Determine the (x, y) coordinate at the center of the cell enclosing the given text.  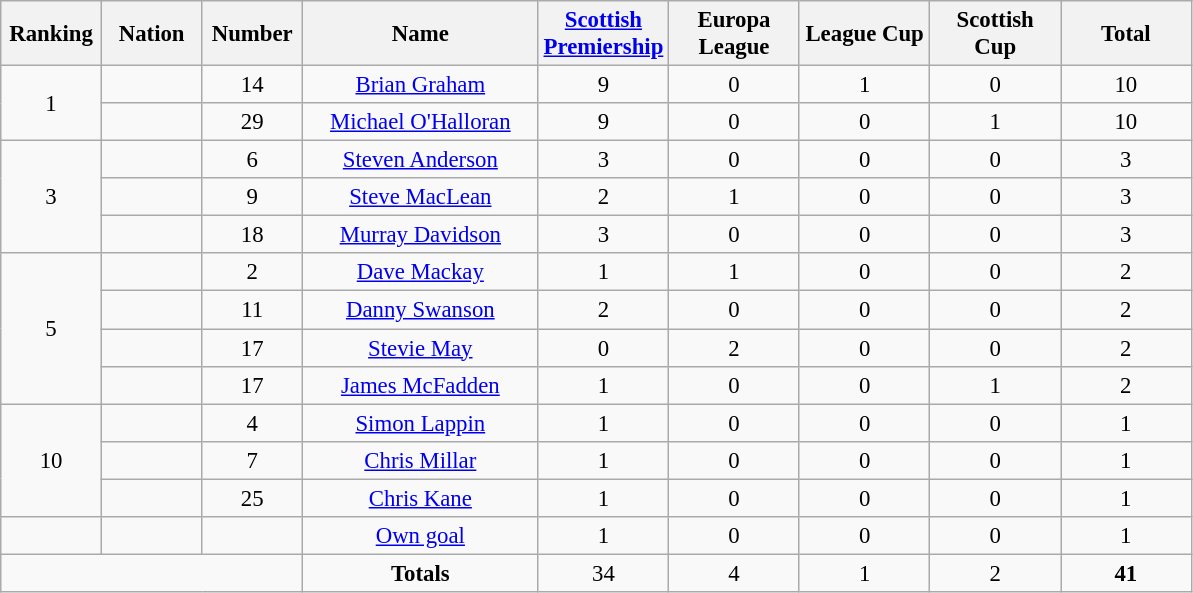
Number (252, 34)
18 (252, 235)
Stevie May (421, 348)
41 (1126, 573)
Dave Mackay (421, 273)
Simon Lappin (421, 423)
25 (252, 498)
Name (421, 34)
Scottish Cup (996, 34)
Europa League (734, 34)
League Cup (864, 34)
6 (252, 160)
Steven Anderson (421, 160)
5 (52, 329)
Chris Millar (421, 460)
Steve MacLean (421, 197)
Brian Graham (421, 85)
7 (252, 460)
34 (604, 573)
Murray Davidson (421, 235)
11 (252, 310)
James McFadden (421, 385)
Danny Swanson (421, 310)
14 (252, 85)
Nation (152, 34)
Chris Kane (421, 498)
Own goal (421, 536)
Michael O'Halloran (421, 122)
29 (252, 122)
Scottish Premiership (604, 34)
Ranking (52, 34)
Totals (421, 573)
Total (1126, 34)
